Determine the [X, Y] coordinate at the center of the cell enclosing the given text.  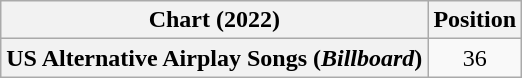
36 [475, 58]
Position [475, 20]
Chart (2022) [214, 20]
US Alternative Airplay Songs (Billboard) [214, 58]
